Find where the given text appears and provide that cell's center as (X, Y) coordinate. 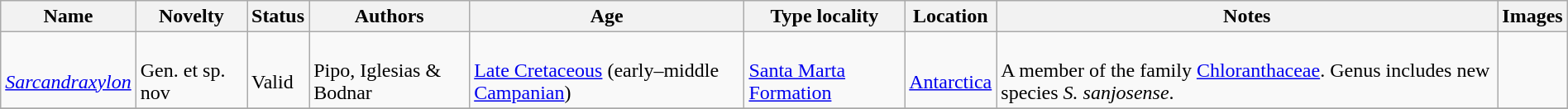
Antarctica (951, 70)
Late Cretaceous (early–middle Campanian) (607, 70)
Santa Marta Formation (825, 70)
Authors (390, 17)
Novelty (191, 17)
Images (1532, 17)
A member of the family Chloranthaceae. Genus includes new species S. sanjosense. (1247, 70)
Type locality (825, 17)
Location (951, 17)
Gen. et sp. nov (191, 70)
Name (68, 17)
Status (278, 17)
Pipo, Iglesias & Bodnar (390, 70)
Sarcandraxylon (68, 70)
Valid (278, 70)
Notes (1247, 17)
Age (607, 17)
